Identify which cell holds the provided text, then report its [x, y] central coordinate. 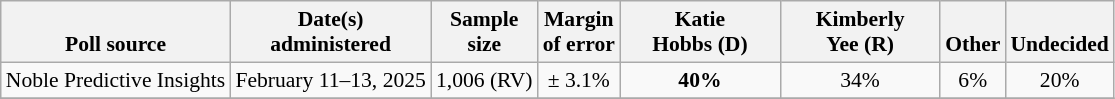
Other [972, 32]
KatieHobbs (D) [700, 32]
34% [860, 80]
February 11–13, 2025 [330, 80]
KimberlyYee (R) [860, 32]
Poll source [116, 32]
40% [700, 80]
6% [972, 80]
1,006 (RV) [484, 80]
Noble Predictive Insights [116, 80]
Undecided [1059, 32]
Date(s)administered [330, 32]
Marginof error [579, 32]
Samplesize [484, 32]
20% [1059, 80]
± 3.1% [579, 80]
